Return the (X, Y) coordinate for the center point of the cell that contains the specified text.  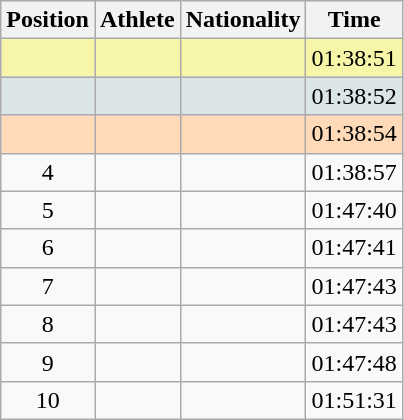
Athlete (137, 20)
01:47:40 (354, 210)
4 (48, 172)
6 (48, 248)
01:47:48 (354, 362)
01:47:41 (354, 248)
Nationality (243, 20)
9 (48, 362)
Position (48, 20)
01:38:57 (354, 172)
01:38:54 (354, 134)
Time (354, 20)
01:38:52 (354, 96)
01:38:51 (354, 58)
7 (48, 286)
10 (48, 400)
5 (48, 210)
8 (48, 324)
01:51:31 (354, 400)
